Determine the [x, y] coordinate at the center of the cell enclosing the given text.  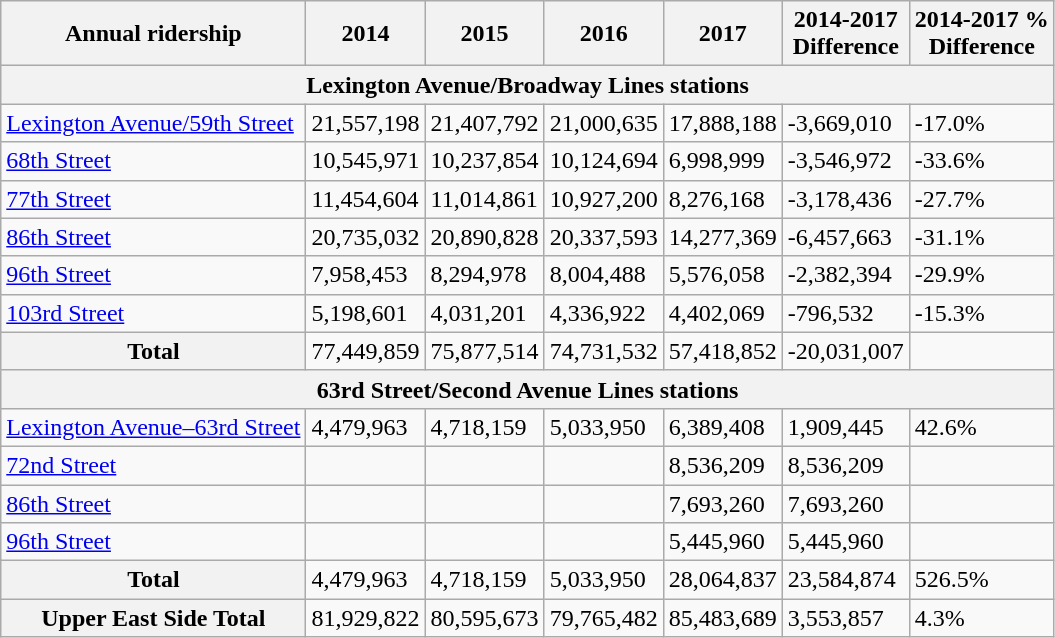
2017 [722, 34]
-6,457,663 [846, 237]
68th Street [154, 161]
Annual ridership [154, 34]
5,198,601 [366, 313]
2014-2017Difference [846, 34]
2015 [484, 34]
28,064,837 [722, 580]
8,004,488 [604, 275]
20,735,032 [366, 237]
8,276,168 [722, 199]
74,731,532 [604, 351]
-3,546,972 [846, 161]
57,418,852 [722, 351]
-29.9% [982, 275]
6,389,408 [722, 427]
-3,178,436 [846, 199]
17,888,188 [722, 123]
526.5% [982, 580]
2014 [366, 34]
20,890,828 [484, 237]
6,998,999 [722, 161]
-20,031,007 [846, 351]
1,909,445 [846, 427]
10,927,200 [604, 199]
2014-2017 %Difference [982, 34]
7,958,453 [366, 275]
11,014,861 [484, 199]
85,483,689 [722, 618]
21,407,792 [484, 123]
-796,532 [846, 313]
72nd Street [154, 465]
4,031,201 [484, 313]
-33.6% [982, 161]
81,929,822 [366, 618]
63rd Street/Second Avenue Lines stations [528, 389]
4,402,069 [722, 313]
-15.3% [982, 313]
4,336,922 [604, 313]
4.3% [982, 618]
103rd Street [154, 313]
3,553,857 [846, 618]
10,124,694 [604, 161]
75,877,514 [484, 351]
2016 [604, 34]
80,595,673 [484, 618]
Upper East Side Total [154, 618]
10,237,854 [484, 161]
11,454,604 [366, 199]
Lexington Avenue/Broadway Lines stations [528, 85]
20,337,593 [604, 237]
42.6% [982, 427]
8,294,978 [484, 275]
5,576,058 [722, 275]
14,277,369 [722, 237]
-3,669,010 [846, 123]
79,765,482 [604, 618]
77,449,859 [366, 351]
-2,382,394 [846, 275]
21,000,635 [604, 123]
77th Street [154, 199]
21,557,198 [366, 123]
23,584,874 [846, 580]
-27.7% [982, 199]
Lexington Avenue/59th Street [154, 123]
Lexington Avenue–63rd Street [154, 427]
-17.0% [982, 123]
-31.1% [982, 237]
10,545,971 [366, 161]
